Extract the (x, y) coordinate from the center of the cell holding the provided text.  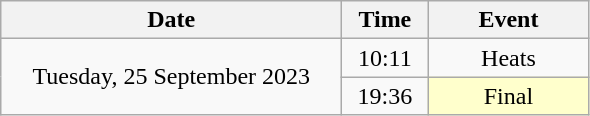
Tuesday, 25 September 2023 (172, 77)
19:36 (385, 96)
Time (385, 20)
Final (508, 96)
10:11 (385, 58)
Event (508, 20)
Heats (508, 58)
Date (172, 20)
